Identify which cell holds the provided text, then report its [X, Y] central coordinate. 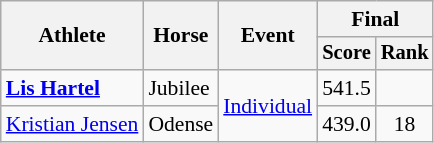
Lis Hartel [72, 88]
Score [346, 54]
18 [405, 124]
541.5 [346, 88]
Horse [180, 36]
Individual [268, 106]
Final [375, 19]
Jubilee [180, 88]
439.0 [346, 124]
Event [268, 36]
Kristian Jensen [72, 124]
Rank [405, 54]
Odense [180, 124]
Athlete [72, 36]
